Search for the cell housing the specified text and yield its (X, Y) center coordinate. 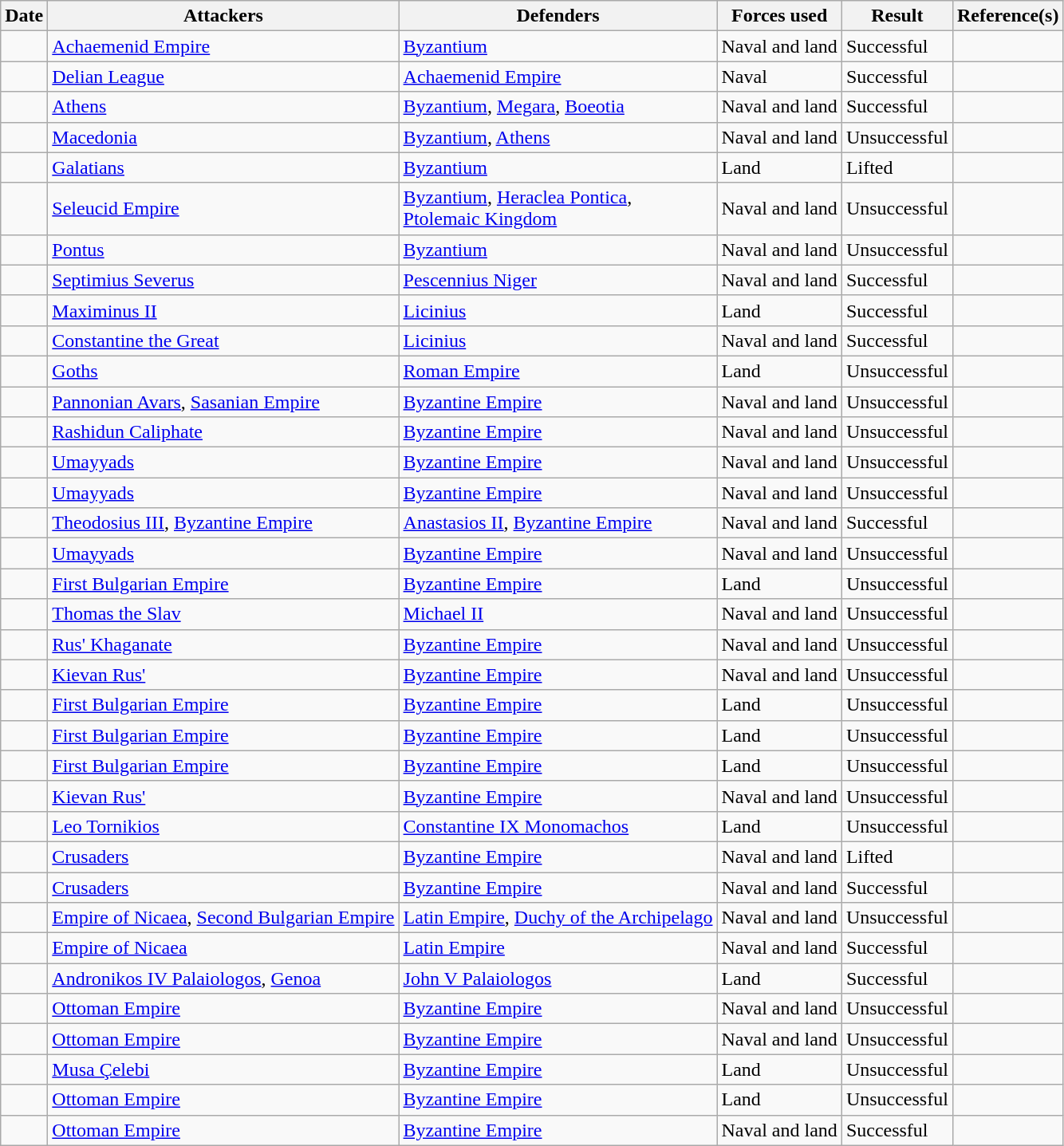
Forces used (779, 16)
Leo Tornikios (223, 826)
Rus' Khaganate (223, 644)
Michael II (558, 614)
Seleucid Empire (223, 209)
Latin Empire (558, 948)
Reference(s) (1008, 16)
Maximinus II (223, 310)
Date (24, 16)
Galatians (223, 167)
Empire of Nicaea, Second Bulgarian Empire (223, 918)
Andronikos IV Palaiologos, Genoa (223, 979)
Byzantium, Heraclea Pontica,Ptolemaic Kingdom (558, 209)
Naval (779, 77)
Result (897, 16)
Empire of Nicaea (223, 948)
John V Palaiologos (558, 979)
Constantine IX Monomachos (558, 826)
Byzantium, Athens (558, 137)
Attackers (223, 16)
Latin Empire, Duchy of the Archipelago (558, 918)
Byzantium, Megara, Boeotia (558, 107)
Pannonian Avars, Sasanian Empire (223, 401)
Constantine the Great (223, 341)
Roman Empire (558, 371)
Goths (223, 371)
Delian League (223, 77)
Septimius Severus (223, 280)
Musa Çelebi (223, 1069)
Thomas the Slav (223, 614)
Defenders (558, 16)
Rashidun Caliphate (223, 432)
Theodosius III, Byzantine Empire (223, 523)
Pescennius Niger (558, 280)
Pontus (223, 250)
Macedonia (223, 137)
Athens (223, 107)
Anastasios II, Byzantine Empire (558, 523)
